Pinpoint the cell where the given text exists, returning its [x, y] midpoint coordinate. 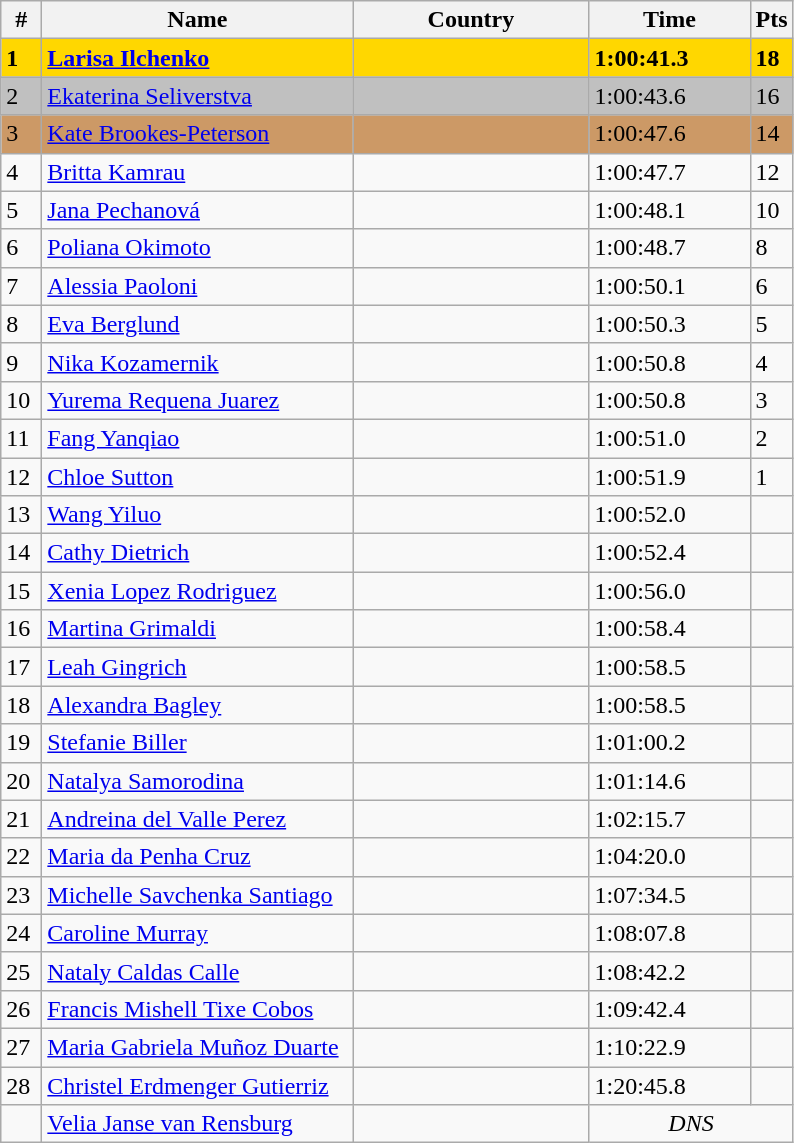
Alessia Paoloni [198, 286]
Ekaterina Seliverstva [198, 96]
1:00:50.3 [670, 324]
Maria da Penha Cruz [198, 857]
1:00:51.0 [670, 438]
Francis Mishell Tixe Cobos [198, 1009]
1:04:20.0 [670, 857]
1:01:00.2 [670, 743]
1:20:45.8 [670, 1085]
Wang Yiluo [198, 515]
Velia Janse van Rensburg [198, 1124]
Nika Kozamernik [198, 362]
1:00:47.6 [670, 134]
Fang Yanqiao [198, 438]
28 [22, 1085]
22 [22, 857]
Christel Erdmenger Gutierriz [198, 1085]
1:01:14.6 [670, 781]
Natalya Samorodina [198, 781]
Nataly Caldas Calle [198, 971]
1:10:22.9 [670, 1047]
19 [22, 743]
21 [22, 819]
Cathy Dietrich [198, 553]
Jana Pechanová [198, 210]
26 [22, 1009]
DNS [691, 1124]
1:07:34.5 [670, 895]
1:00:41.3 [670, 58]
1:00:50.1 [670, 286]
Pts [772, 20]
Martina Grimaldi [198, 629]
1:00:47.7 [670, 172]
7 [22, 286]
Eva Berglund [198, 324]
Andreina del Valle Perez [198, 819]
25 [22, 971]
Yurema Requena Juarez [198, 400]
Maria Gabriela Muñoz Duarte [198, 1047]
13 [22, 515]
Poliana Okimoto [198, 248]
1:00:52.0 [670, 515]
Chloe Sutton [198, 477]
27 [22, 1047]
11 [22, 438]
1:09:42.4 [670, 1009]
Kate Brookes-Peterson [198, 134]
1:00:48.7 [670, 248]
Country [471, 20]
1:00:48.1 [670, 210]
Stefanie Biller [198, 743]
Leah Gingrich [198, 667]
23 [22, 895]
17 [22, 667]
1:00:52.4 [670, 553]
1:02:15.7 [670, 819]
Alexandra Bagley [198, 705]
1:00:43.6 [670, 96]
15 [22, 591]
24 [22, 933]
20 [22, 781]
Caroline Murray [198, 933]
Larisa Ilchenko [198, 58]
1:08:07.8 [670, 933]
1:00:56.0 [670, 591]
Name [198, 20]
Time [670, 20]
Britta Kamrau [198, 172]
1:00:58.4 [670, 629]
# [22, 20]
9 [22, 362]
Michelle Savchenka Santiago [198, 895]
Xenia Lopez Rodriguez [198, 591]
1:08:42.2 [670, 971]
1:00:51.9 [670, 477]
